Search for the cell housing the specified text and yield its [x, y] center coordinate. 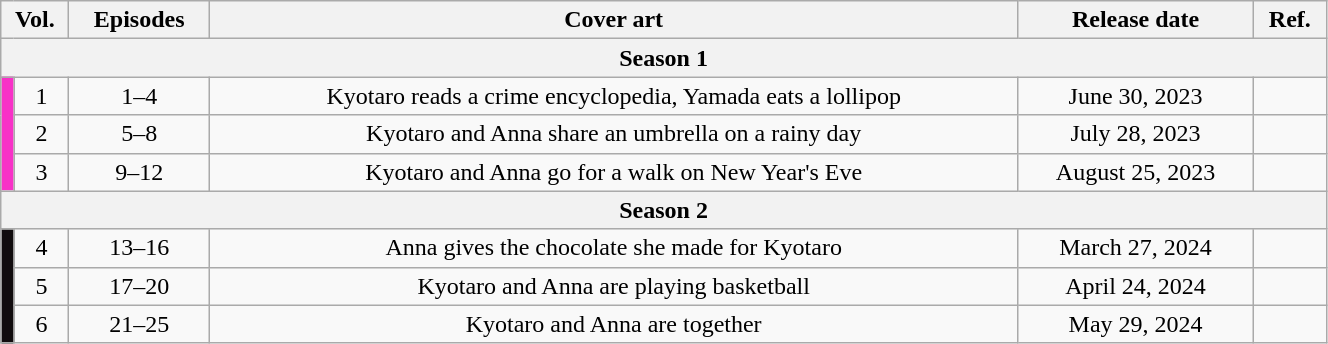
21–25 [140, 324]
Kyotaro and Anna are together [613, 324]
Vol. [35, 20]
1 [42, 96]
March 27, 2024 [1136, 248]
August 25, 2023 [1136, 172]
Anna gives the chocolate she made for Kyotaro [613, 248]
3 [42, 172]
Kyotaro and Anna go for a walk on New Year's Eve [613, 172]
Cover art [613, 20]
June 30, 2023 [1136, 96]
Release date [1136, 20]
Kyotaro and Anna share an umbrella on a rainy day [613, 134]
17–20 [140, 286]
6 [42, 324]
April 24, 2024 [1136, 286]
5 [42, 286]
Season 1 [664, 58]
Episodes [140, 20]
13–16 [140, 248]
9–12 [140, 172]
May 29, 2024 [1136, 324]
Ref. [1290, 20]
Kyotaro reads a crime encyclopedia, Yamada eats a lollipop [613, 96]
2 [42, 134]
July 28, 2023 [1136, 134]
Season 2 [664, 210]
1–4 [140, 96]
4 [42, 248]
Kyotaro and Anna are playing basketball [613, 286]
5–8 [140, 134]
